Capture the cell that displays the provided text and extract its (x, y) central coordinate. 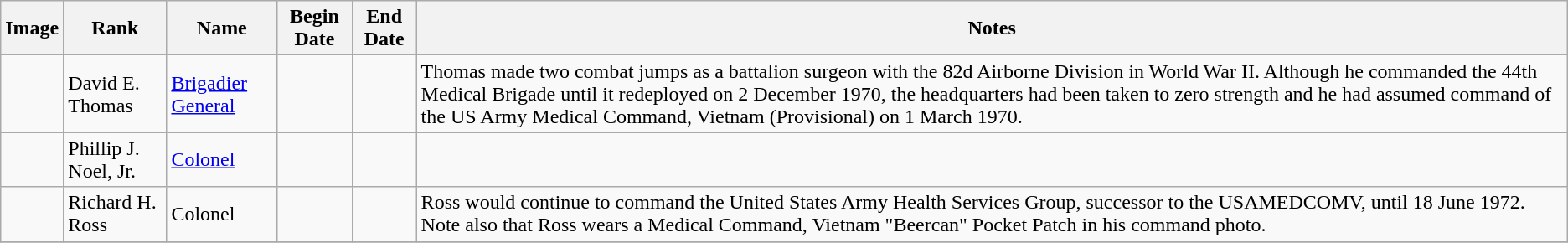
Notes (992, 28)
End Date (384, 28)
Name (222, 28)
Rank (116, 28)
Image (32, 28)
Begin Date (315, 28)
Phillip J. Noel, Jr. (116, 159)
Richard H. Ross (116, 215)
Brigadier General (222, 94)
David E. Thomas (116, 94)
